Search for the cell housing the specified text and yield its (X, Y) center coordinate. 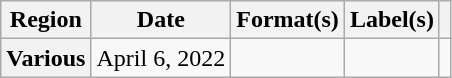
Format(s) (288, 20)
Various (46, 58)
April 6, 2022 (161, 58)
Region (46, 20)
Date (161, 20)
Label(s) (392, 20)
